Determine the (x, y) coordinate at the center of the cell enclosing the given text.  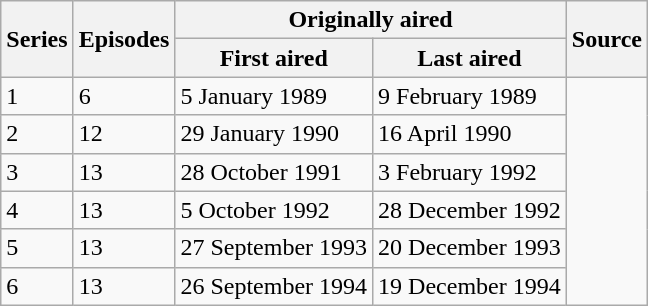
27 September 1993 (274, 248)
20 December 1993 (470, 248)
16 April 1990 (470, 134)
Originally aired (370, 20)
Source (606, 39)
Last aired (470, 58)
5 (37, 248)
First aired (274, 58)
26 September 1994 (274, 286)
29 January 1990 (274, 134)
4 (37, 210)
2 (37, 134)
5 October 1992 (274, 210)
9 February 1989 (470, 96)
1 (37, 96)
Series (37, 39)
12 (124, 134)
19 December 1994 (470, 286)
5 January 1989 (274, 96)
28 October 1991 (274, 172)
Episodes (124, 39)
3 February 1992 (470, 172)
28 December 1992 (470, 210)
3 (37, 172)
